Provide the [x, y] coordinate of the cell's center where the given text is located.  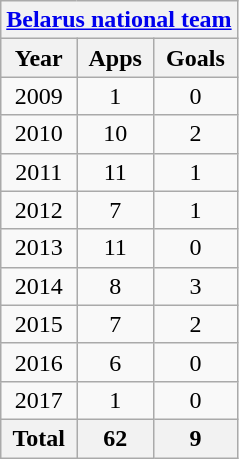
2017 [39, 400]
Year [39, 58]
9 [196, 438]
Apps [116, 58]
2012 [39, 210]
2010 [39, 134]
2014 [39, 286]
8 [116, 286]
3 [196, 286]
2016 [39, 362]
62 [116, 438]
Belarus national team [119, 20]
2011 [39, 172]
2009 [39, 96]
2015 [39, 324]
2013 [39, 248]
Goals [196, 58]
10 [116, 134]
6 [116, 362]
Total [39, 438]
